Pinpoint the cell where the given text exists, returning its (x, y) midpoint coordinate. 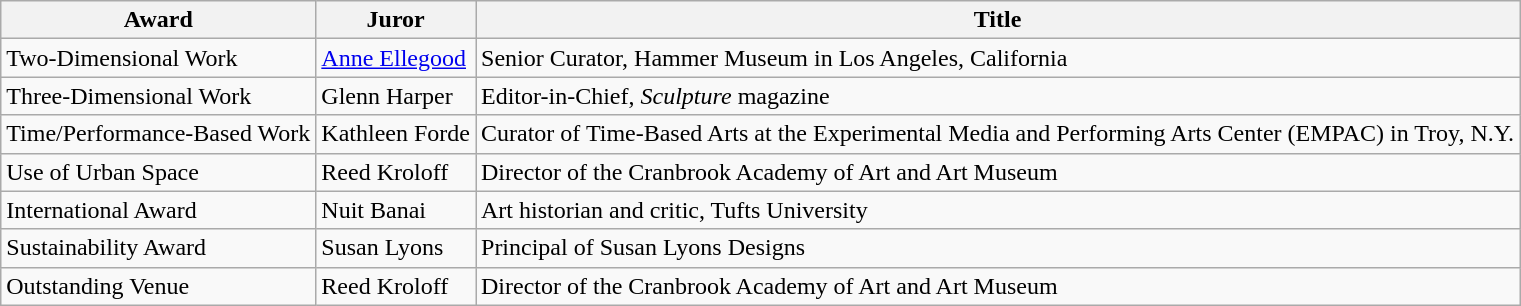
Three-Dimensional Work (158, 96)
Two-Dimensional Work (158, 58)
Nuit Banai (396, 210)
Title (998, 20)
Senior Curator, Hammer Museum in Los Angeles, California (998, 58)
Sustainability Award (158, 248)
Susan Lyons (396, 248)
Use of Urban Space (158, 172)
Outstanding Venue (158, 286)
Time/Performance-Based Work (158, 134)
Anne Ellegood (396, 58)
Glenn Harper (396, 96)
Editor-in-Chief, Sculpture magazine (998, 96)
Principal of Susan Lyons Designs (998, 248)
Kathleen Forde (396, 134)
International Award (158, 210)
Juror (396, 20)
Curator of Time-Based Arts at the Experimental Media and Performing Arts Center (EMPAC) in Troy, N.Y. (998, 134)
Art historian and critic, Tufts University (998, 210)
Award (158, 20)
